Detect which cell encompasses the target text, then output its [x, y] center coordinate. 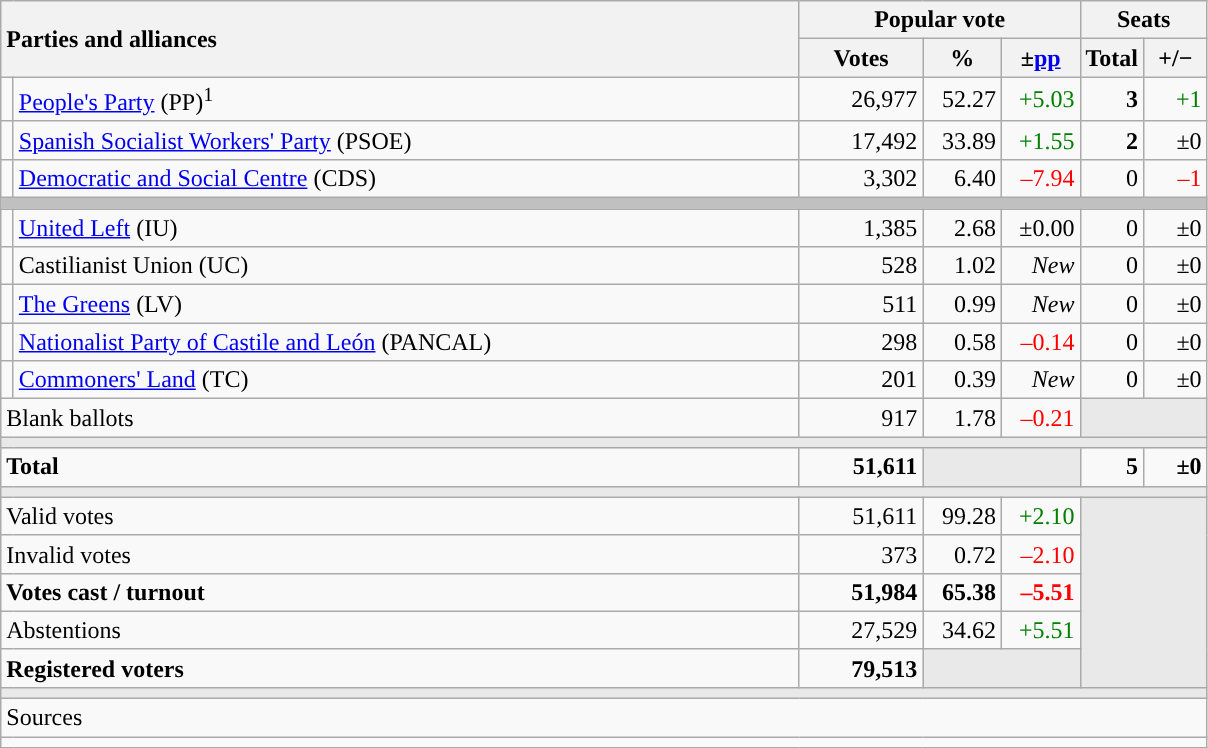
–0.21 [1040, 418]
±pp [1040, 58]
Registered voters [400, 668]
Parties and alliances [400, 39]
298 [861, 342]
373 [861, 554]
2 [1112, 140]
Nationalist Party of Castile and León (PANCAL) [406, 342]
+5.51 [1040, 630]
Popular vote [940, 20]
–2.10 [1040, 554]
52.27 [962, 100]
Votes [861, 58]
2.68 [962, 228]
Invalid votes [400, 554]
34.62 [962, 630]
917 [861, 418]
99.28 [962, 516]
0.99 [962, 304]
+2.10 [1040, 516]
1.02 [962, 266]
Abstentions [400, 630]
3 [1112, 100]
+5.03 [1040, 100]
528 [861, 266]
–0.14 [1040, 342]
United Left (IU) [406, 228]
Commoners' Land (TC) [406, 380]
±0.00 [1040, 228]
511 [861, 304]
33.89 [962, 140]
Blank ballots [400, 418]
51,984 [861, 592]
% [962, 58]
Seats [1144, 20]
Democratic and Social Centre (CDS) [406, 178]
1.78 [962, 418]
5 [1112, 467]
Valid votes [400, 516]
0.58 [962, 342]
–7.94 [1040, 178]
–1 [1176, 178]
+1 [1176, 100]
The Greens (LV) [406, 304]
0.39 [962, 380]
+1.55 [1040, 140]
27,529 [861, 630]
26,977 [861, 100]
–5.51 [1040, 592]
17,492 [861, 140]
People's Party (PP)1 [406, 100]
0.72 [962, 554]
3,302 [861, 178]
201 [861, 380]
Votes cast / turnout [400, 592]
79,513 [861, 668]
65.38 [962, 592]
1,385 [861, 228]
Spanish Socialist Workers' Party (PSOE) [406, 140]
Sources [604, 718]
6.40 [962, 178]
Castilianist Union (UC) [406, 266]
+/− [1176, 58]
